Scan for the cell matching the given text and deliver its (X, Y) coordinate at center. 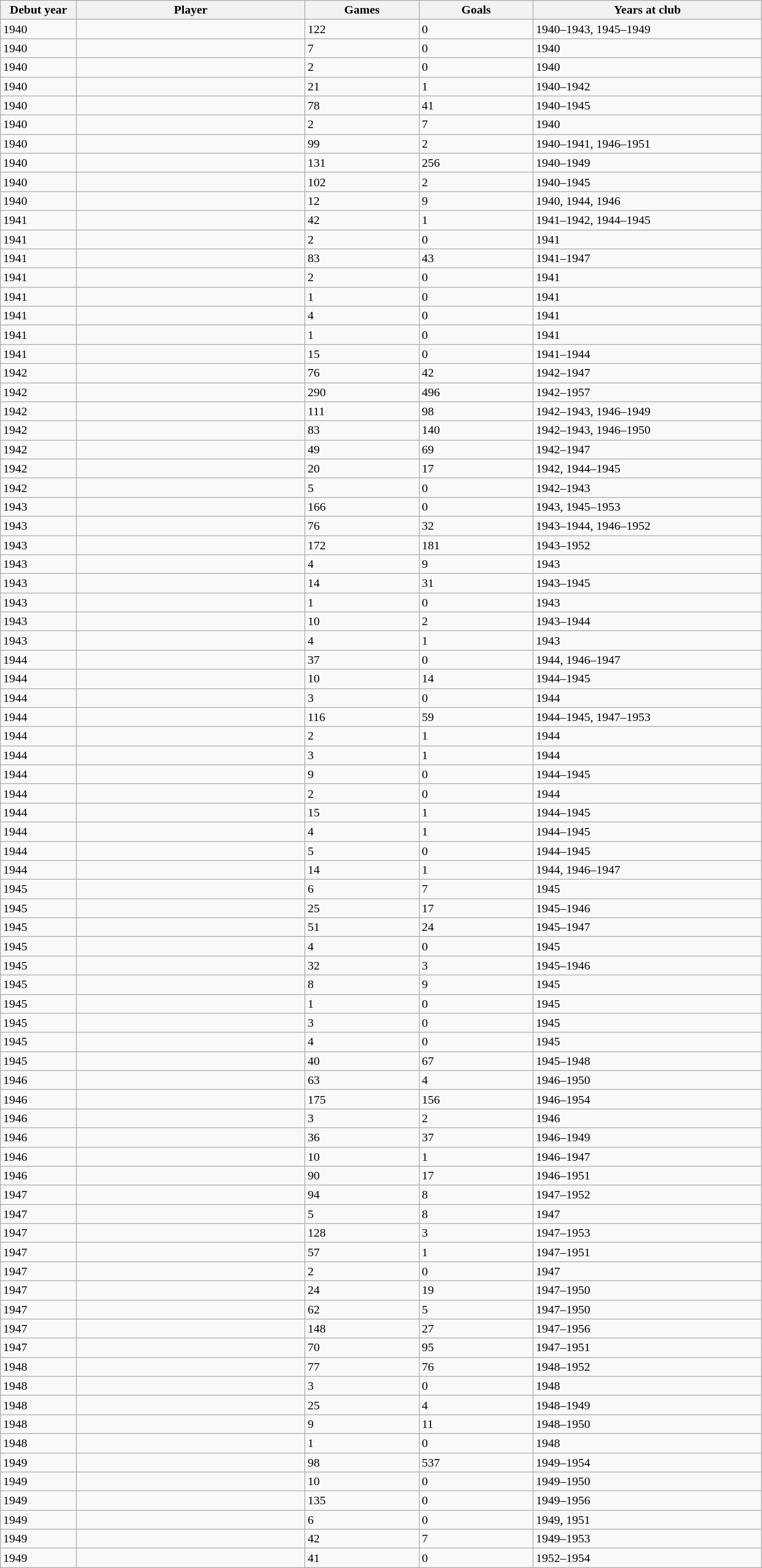
40 (362, 1061)
78 (362, 105)
1946–1947 (647, 1156)
1943, 1945–1953 (647, 507)
166 (362, 507)
1942–1943 (647, 488)
77 (362, 1367)
148 (362, 1329)
111 (362, 411)
1948–1949 (647, 1405)
1940, 1944, 1946 (647, 201)
90 (362, 1176)
1947–1956 (647, 1329)
131 (362, 163)
Goals (476, 10)
59 (476, 717)
12 (362, 201)
1947–1953 (647, 1233)
1943–1945 (647, 583)
70 (362, 1348)
20 (362, 468)
1943–1944 (647, 622)
1940–1943, 1945–1949 (647, 29)
1946–1949 (647, 1137)
69 (476, 449)
1948–1952 (647, 1367)
537 (476, 1463)
Debut year (39, 10)
1945–1947 (647, 927)
122 (362, 29)
156 (476, 1099)
1948–1950 (647, 1424)
95 (476, 1348)
49 (362, 449)
1949–1954 (647, 1463)
140 (476, 430)
1940–1942 (647, 86)
63 (362, 1080)
290 (362, 392)
1942–1943, 1946–1949 (647, 411)
1949–1953 (647, 1539)
256 (476, 163)
116 (362, 717)
1946–1951 (647, 1176)
27 (476, 1329)
43 (476, 259)
31 (476, 583)
1945–1948 (647, 1061)
172 (362, 545)
62 (362, 1309)
1942–1957 (647, 392)
1946–1950 (647, 1080)
94 (362, 1195)
Player (191, 10)
1949–1956 (647, 1501)
1941–1944 (647, 354)
11 (476, 1424)
1946–1954 (647, 1099)
102 (362, 182)
57 (362, 1252)
67 (476, 1061)
1944–1945, 1947–1953 (647, 717)
135 (362, 1501)
1943–1944, 1946–1952 (647, 526)
175 (362, 1099)
1940–1941, 1946–1951 (647, 144)
Games (362, 10)
496 (476, 392)
99 (362, 144)
1942–1943, 1946–1950 (647, 430)
1941–1947 (647, 259)
51 (362, 927)
36 (362, 1137)
1940–1949 (647, 163)
1947–1952 (647, 1195)
Years at club (647, 10)
1949, 1951 (647, 1520)
1941–1942, 1944–1945 (647, 220)
1952–1954 (647, 1558)
1949–1950 (647, 1482)
21 (362, 86)
1943–1952 (647, 545)
1942, 1944–1945 (647, 468)
181 (476, 545)
128 (362, 1233)
19 (476, 1290)
